Search for the cell housing the specified text and yield its (X, Y) center coordinate. 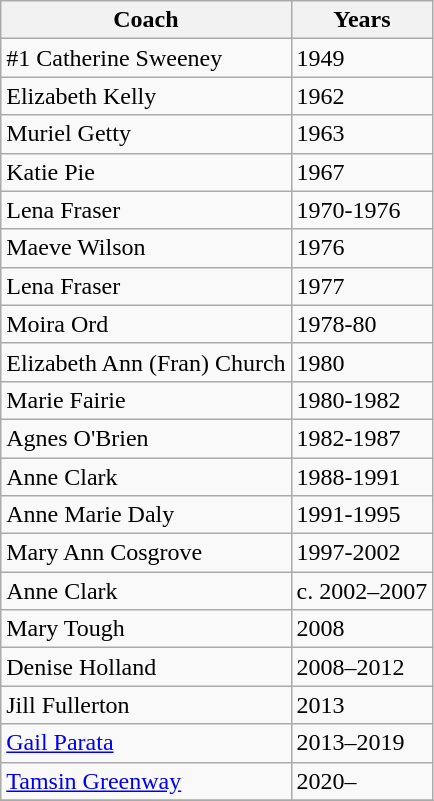
Elizabeth Kelly (146, 96)
2008–2012 (362, 667)
1978-80 (362, 324)
#1 Catherine Sweeney (146, 58)
Moira Ord (146, 324)
1991-1995 (362, 515)
1982-1987 (362, 438)
2013–2019 (362, 743)
1967 (362, 172)
1949 (362, 58)
1976 (362, 248)
Agnes O'Brien (146, 438)
1962 (362, 96)
Mary Tough (146, 629)
Marie Fairie (146, 400)
1977 (362, 286)
Katie Pie (146, 172)
Jill Fullerton (146, 705)
2020– (362, 781)
Gail Parata (146, 743)
Anne Marie Daly (146, 515)
Elizabeth Ann (Fran) Church (146, 362)
1980 (362, 362)
Years (362, 20)
2008 (362, 629)
1988-1991 (362, 477)
Coach (146, 20)
1970-1976 (362, 210)
c. 2002–2007 (362, 591)
1980-1982 (362, 400)
1963 (362, 134)
Tamsin Greenway (146, 781)
Maeve Wilson (146, 248)
2013 (362, 705)
1997-2002 (362, 553)
Muriel Getty (146, 134)
Denise Holland (146, 667)
Mary Ann Cosgrove (146, 553)
